Determine the (X, Y) coordinate at the center of the cell enclosing the given text.  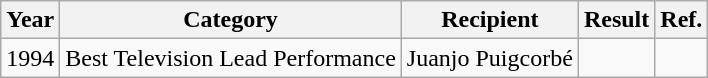
Best Television Lead Performance (231, 58)
Recipient (490, 20)
Category (231, 20)
Year (30, 20)
Juanjo Puigcorbé (490, 58)
Result (616, 20)
Ref. (682, 20)
1994 (30, 58)
